Determine the [x, y] coordinate at the center of the cell enclosing the given text.  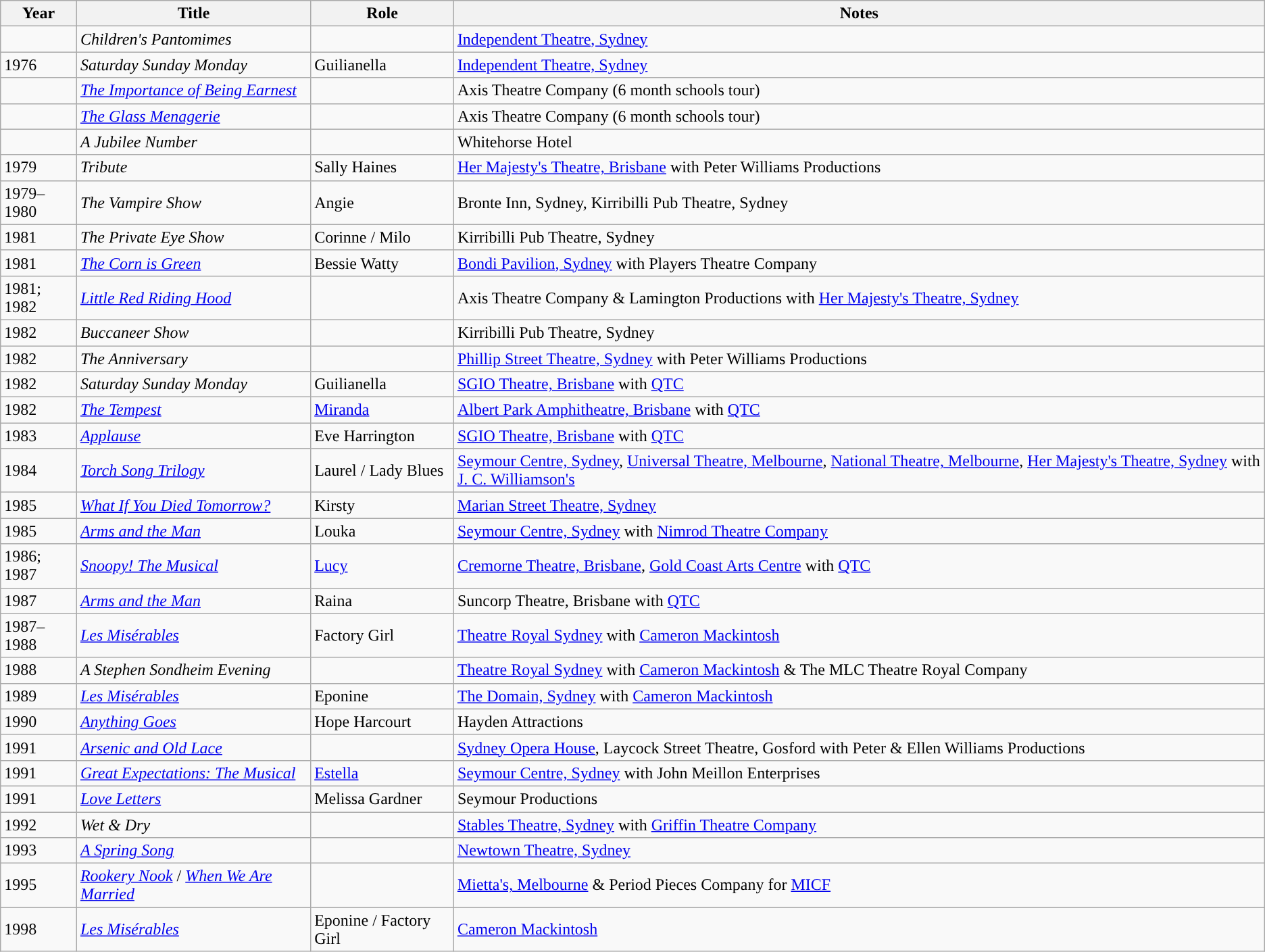
Hayden Attractions [859, 722]
Melissa Gardner [382, 799]
The Vampire Show [193, 203]
Marian Street Theatre, Sydney [859, 505]
Cremorne Theatre, Brisbane, Gold Coast Arts Centre with QTC [859, 566]
1979–1980 [39, 203]
1979 [39, 168]
Bronte Inn, Sydney, Kirribilli Pub Theatre, Sydney [859, 203]
Louka [382, 531]
Stables Theatre, Sydney with Griffin Theatre Company [859, 825]
Anything Goes [193, 722]
Miranda [382, 410]
Buccaneer Show [193, 332]
Factory Girl [382, 635]
Estella [382, 773]
Bondi Pavilion, Sydney with Players Theatre Company [859, 263]
Love Letters [193, 799]
Phillip Street Theatre, Sydney with Peter Williams Productions [859, 359]
Eponine / Factory Girl [382, 930]
Cameron Mackintosh [859, 930]
1987–1988 [39, 635]
Albert Park Amphitheatre, Brisbane with QTC [859, 410]
Sydney Opera House, Laycock Street Theatre, Gosford with Peter & Ellen Williams Productions [859, 747]
Kirsty [382, 505]
1998 [39, 930]
Theatre Royal Sydney with Cameron Mackintosh & The MLC Theatre Royal Company [859, 670]
Theatre Royal Sydney with Cameron Mackintosh [859, 635]
Hope Harcourt [382, 722]
Applause [193, 436]
Children's Pantomimes [193, 39]
1976 [39, 65]
The Private Eye Show [193, 237]
1989 [39, 696]
The Tempest [193, 410]
Snoopy! The Musical [193, 566]
Angie [382, 203]
Seymour Productions [859, 799]
1984 [39, 470]
Sally Haines [382, 168]
The Glass Menagerie [193, 116]
1995 [39, 885]
Eponine [382, 696]
Laurel / Lady Blues [382, 470]
Great Expectations: The Musical [193, 773]
Seymour Centre, Sydney with Nimrod Theatre Company [859, 531]
Mietta's, Melbourne & Period Pieces Company for MICF [859, 885]
The Corn is Green [193, 263]
Little Red Riding Hood [193, 297]
Her Majesty's Theatre, Brisbane with Peter Williams Productions [859, 168]
A Spring Song [193, 851]
A Stephen Sondheim Evening [193, 670]
1992 [39, 825]
Year [39, 14]
The Importance of Being Earnest [193, 91]
1990 [39, 722]
Axis Theatre Company & Lamington Productions with Her Majesty's Theatre, Sydney [859, 297]
Eve Harrington [382, 436]
Whitehorse Hotel [859, 142]
Tribute [193, 168]
A Jubilee Number [193, 142]
Title [193, 14]
Wet & Dry [193, 825]
Seymour Centre, Sydney, Universal Theatre, Melbourne, National Theatre, Melbourne, Her Majesty's Theatre, Sydney with J. C. Williamson's [859, 470]
1993 [39, 851]
Raina [382, 601]
1986; 1987 [39, 566]
Bessie Watty [382, 263]
The Domain, Sydney with Cameron Mackintosh [859, 696]
Notes [859, 14]
Corinne / Milo [382, 237]
Arsenic and Old Lace [193, 747]
Lucy [382, 566]
What If You Died Tomorrow? [193, 505]
Suncorp Theatre, Brisbane with QTC [859, 601]
1981; 1982 [39, 297]
1983 [39, 436]
Torch Song Trilogy [193, 470]
The Anniversary [193, 359]
1988 [39, 670]
Rookery Nook / When We Are Married [193, 885]
Seymour Centre, Sydney with John Meillon Enterprises [859, 773]
Role [382, 14]
1987 [39, 601]
Newtown Theatre, Sydney [859, 851]
